Locate the cell with the specified text and output its [X, Y] center coordinate. 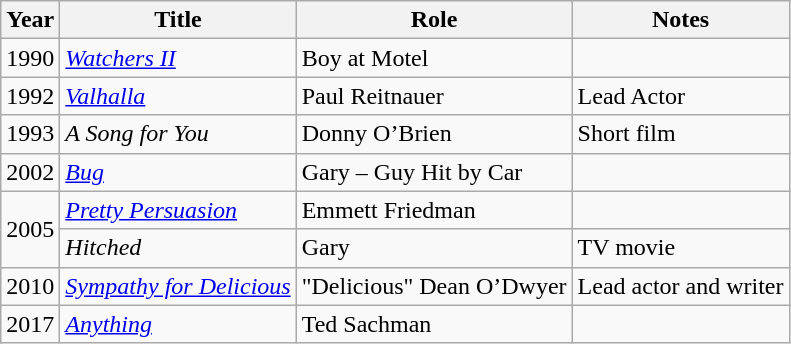
"Delicious" Dean O’Dwyer [434, 286]
2005 [30, 229]
Title [178, 20]
1993 [30, 134]
2010 [30, 286]
Boy at Motel [434, 58]
Hitched [178, 248]
Role [434, 20]
Lead Actor [680, 96]
Lead actor and writer [680, 286]
Pretty Persuasion [178, 210]
Valhalla [178, 96]
2017 [30, 324]
Bug [178, 172]
Anything [178, 324]
Gary – Guy Hit by Car [434, 172]
Gary [434, 248]
Ted Sachman [434, 324]
1990 [30, 58]
Emmett Friedman [434, 210]
Paul Reitnauer [434, 96]
Watchers II [178, 58]
Sympathy for Delicious [178, 286]
A Song for You [178, 134]
Year [30, 20]
2002 [30, 172]
1992 [30, 96]
Donny O’Brien [434, 134]
Short film [680, 134]
Notes [680, 20]
TV movie [680, 248]
